Identify which cell holds the provided text, then report its [X, Y] central coordinate. 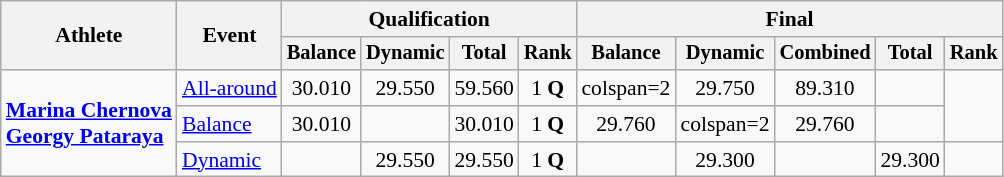
59.560 [484, 88]
Qualification [430, 19]
All-around [230, 88]
29.750 [724, 88]
29.550 [405, 88]
Athlete [89, 36]
Event [230, 36]
Marina ChernovaGeorgy Pataraya [89, 124]
89.310 [826, 88]
Final [789, 19]
Combined [826, 54]
